Provide the (x, y) coordinate of the cell's center where the given text is located.  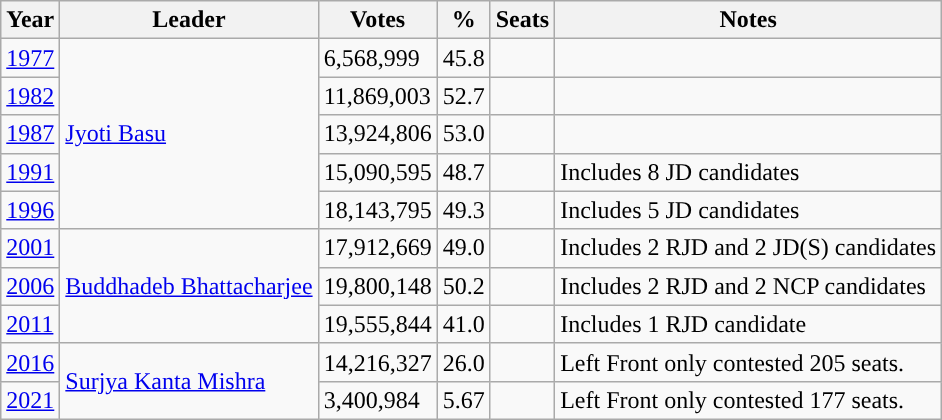
Includes 1 RJD candidate (748, 324)
6,568,999 (378, 58)
15,090,595 (378, 172)
Votes (378, 20)
5.67 (464, 400)
1996 (30, 210)
Includes 5 JD candidates (748, 210)
45.8 (464, 58)
52.7 (464, 96)
Buddhadeb Bhattacharjee (189, 286)
Jyoti Basu (189, 134)
2011 (30, 324)
49.0 (464, 248)
Seats (522, 20)
1982 (30, 96)
41.0 (464, 324)
Leader (189, 20)
17,912,669 (378, 248)
2001 (30, 248)
26.0 (464, 362)
Left Front only contested 205 seats. (748, 362)
19,555,844 (378, 324)
Year (30, 20)
2016 (30, 362)
Left Front only contested 177 seats. (748, 400)
% (464, 20)
19,800,148 (378, 286)
Surjya Kanta Mishra (189, 381)
Includes 2 RJD and 2 JD(S) candidates (748, 248)
Notes (748, 20)
18,143,795 (378, 210)
Includes 2 RJD and 2 NCP candidates (748, 286)
1977 (30, 58)
13,924,806 (378, 134)
1991 (30, 172)
1987 (30, 134)
48.7 (464, 172)
2006 (30, 286)
50.2 (464, 286)
2021 (30, 400)
Includes 8 JD candidates (748, 172)
11,869,003 (378, 96)
53.0 (464, 134)
14,216,327 (378, 362)
49.3 (464, 210)
3,400,984 (378, 400)
